Find where the given text appears and provide that cell's center as (X, Y) coordinate. 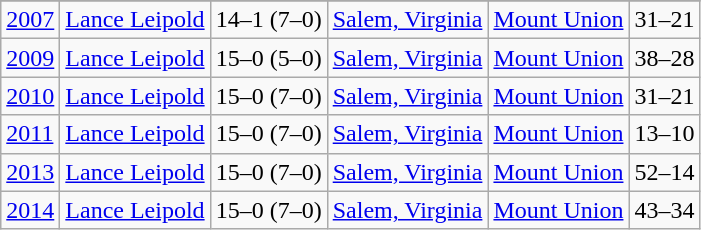
2011 (30, 134)
2010 (30, 96)
2007 (30, 20)
2013 (30, 172)
2014 (30, 210)
14–1 (7–0) (268, 20)
13–10 (664, 134)
38–28 (664, 58)
15–0 (5–0) (268, 58)
52–14 (664, 172)
43–34 (664, 210)
2009 (30, 58)
